Provide the [x, y] coordinate of the cell's center where the given text is located.  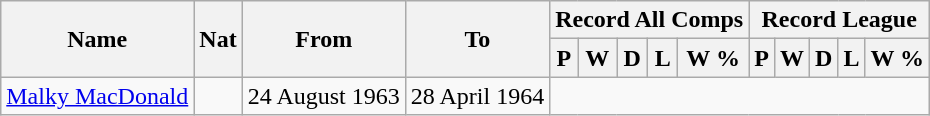
Record All Comps [650, 20]
Name [98, 39]
From [324, 39]
Malky MacDonald [98, 96]
To [477, 39]
Record League [840, 20]
24 August 1963 [324, 96]
28 April 1964 [477, 96]
Nat [218, 39]
